Locate the cell with the specified text and output its [x, y] center coordinate. 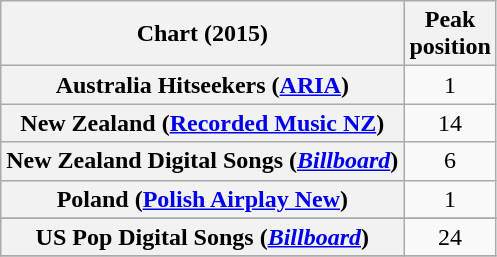
6 [450, 161]
14 [450, 123]
Chart (2015) [202, 34]
Peakposition [450, 34]
US Pop Digital Songs (Billboard) [202, 237]
Australia Hitseekers (ARIA) [202, 85]
New Zealand (Recorded Music NZ) [202, 123]
Poland (Polish Airplay New) [202, 199]
New Zealand Digital Songs (Billboard) [202, 161]
24 [450, 237]
